Identify which cell holds the provided text, then report its [X, Y] central coordinate. 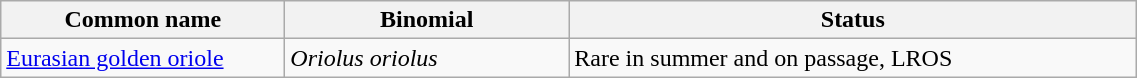
Binomial [427, 20]
Oriolus oriolus [427, 58]
Status [853, 20]
Rare in summer and on passage, LROS [853, 58]
Common name [143, 20]
Eurasian golden oriole [143, 58]
